Return (X, Y) of the center of cell containing provided text 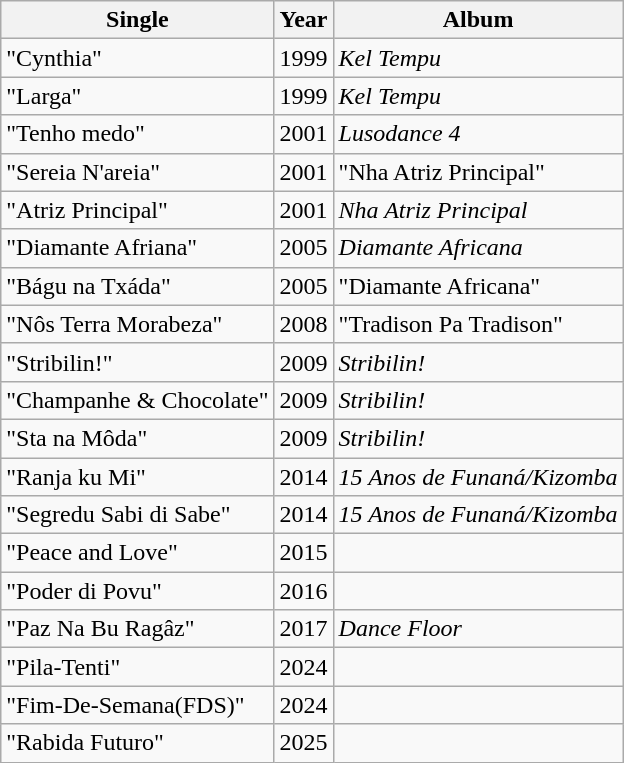
Dance Floor (478, 629)
"Diamante Africana" (478, 286)
"Nôs Terra Morabeza" (138, 324)
2016 (304, 591)
Album (478, 20)
Single (138, 20)
2008 (304, 324)
"Tradison Pa Tradison" (478, 324)
"Stribilin!" (138, 362)
Lusodance 4 (478, 134)
"Ranja ku Mi" (138, 477)
"Poder di Povu" (138, 591)
Diamante Africana (478, 248)
"Atriz Principal" (138, 210)
2017 (304, 629)
"Paz Na Bu Ragâz" (138, 629)
"Cynthia" (138, 58)
"Champanhe & Chocolate" (138, 400)
"Peace and Love" (138, 553)
"Rabida Futuro" (138, 743)
"Segredu Sabi di Sabe" (138, 515)
"Tenho medo" (138, 134)
2015 (304, 553)
"Diamante Afriana" (138, 248)
Year (304, 20)
Nha Atriz Principal (478, 210)
2025 (304, 743)
"Nha Atriz Principal" (478, 172)
"Larga" (138, 96)
"Fim-De-Semana(FDS)" (138, 705)
"Sereia N'areia" (138, 172)
"Sta na Môda" (138, 438)
"Pila-Tenti" (138, 667)
"Bágu na Txáda" (138, 286)
